Identify which cell holds the provided text, then report its [X, Y] central coordinate. 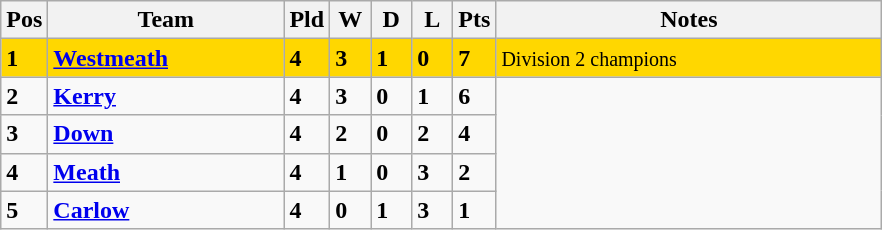
L [432, 20]
Pts [474, 20]
Down [166, 134]
D [392, 20]
Team [166, 20]
Notes [689, 20]
7 [474, 58]
W [350, 20]
Pld [307, 20]
Carlow [166, 210]
Division 2 champions [689, 58]
6 [474, 96]
5 [24, 210]
Westmeath [166, 58]
Meath [166, 172]
Pos [24, 20]
Kerry [166, 96]
